Pinpoint the cell where the given text exists, returning its (x, y) midpoint coordinate. 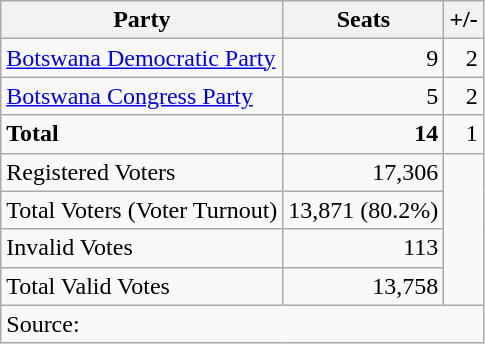
Total Valid Votes (142, 286)
Seats (364, 20)
Invalid Votes (142, 248)
Source: (242, 324)
+/- (464, 20)
9 (364, 58)
1 (464, 134)
17,306 (364, 172)
Party (142, 20)
13,871 (80.2%) (364, 210)
Total Voters (Voter Turnout) (142, 210)
113 (364, 248)
Botswana Congress Party (142, 96)
Botswana Democratic Party (142, 58)
Registered Voters (142, 172)
5 (364, 96)
Total (142, 134)
14 (364, 134)
13,758 (364, 286)
